Determine the (X, Y) coordinate at the center of the cell enclosing the given text.  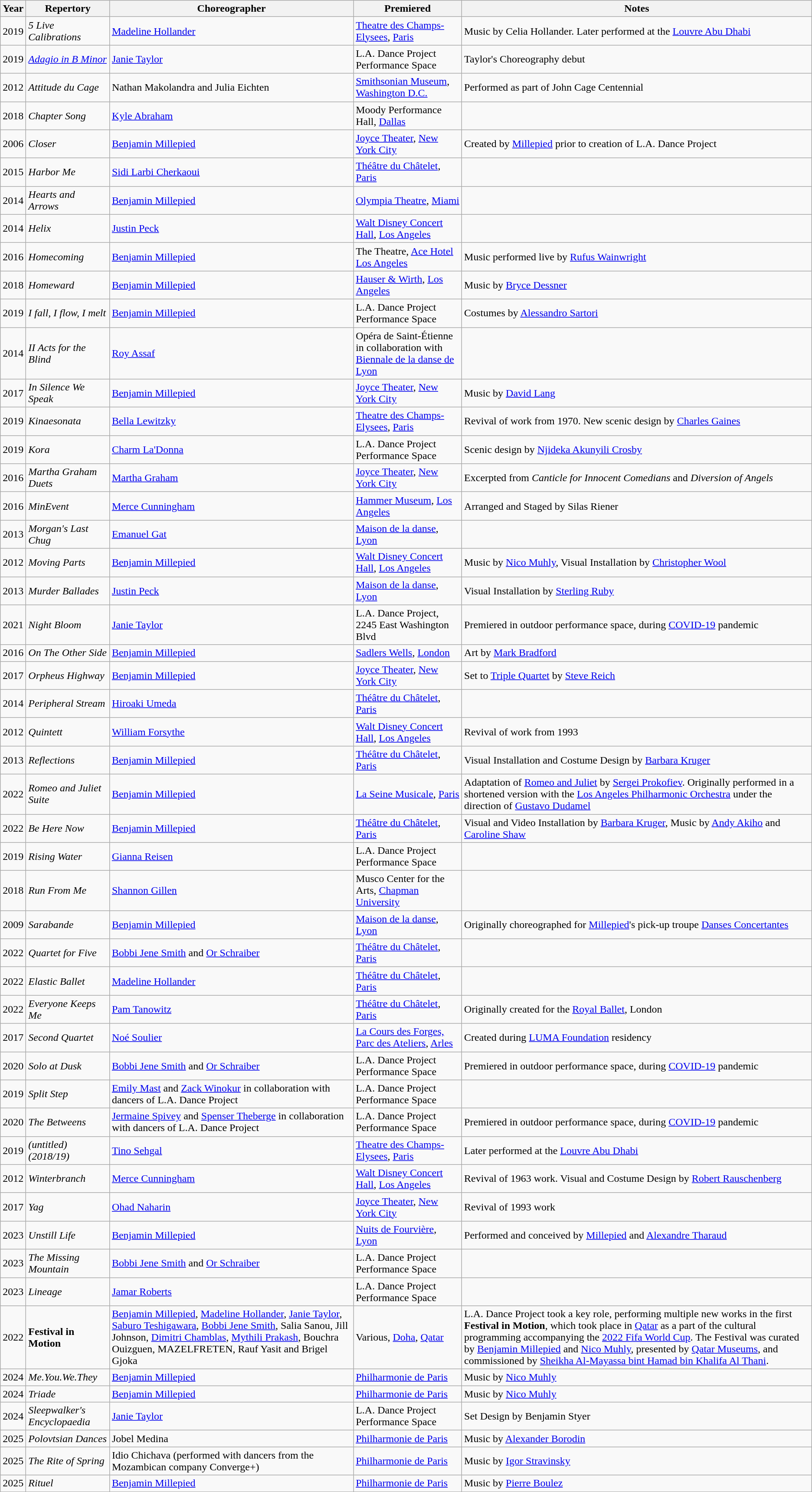
Revival of work from 1970. New scenic design by Charles Gaines (637, 422)
Notes (637, 9)
Solo at Dusk (68, 1066)
Rituel (68, 1483)
Romeo and Juliet Suite (68, 794)
Orpheus Highway (68, 675)
2021 (13, 625)
Shannon Gillen (231, 891)
Art by Mark Bradford (637, 653)
Musco Center for the Arts, Chapman University (408, 891)
Olympia Theatre, Miami (408, 200)
Closer (68, 144)
2006 (13, 144)
Murder Ballades (68, 591)
Set Design by Benjamin Styer (637, 1416)
Winterbranch (68, 1178)
Run From Me (68, 891)
Originally created for the Royal Ballet, London (637, 1009)
Roy Assaf (231, 353)
L.A. Dance Project, 2245 East Washington Blvd (408, 625)
The Theatre, Ace Hotel Los Angeles (408, 257)
The Missing Mountain (68, 1263)
Homeward (68, 285)
Lineage (68, 1291)
Reflections (68, 760)
Performed as part of John Cage Centennial (637, 88)
(untitled) (2018/19) (68, 1151)
2015 (13, 172)
Costumes by Alessandro Sartori (637, 313)
Revival of 1993 work (637, 1207)
Everyone Keeps Me (68, 1009)
Me.You.We.They (68, 1377)
Kinaesonata (68, 422)
Set to Triple Quartet by Steve Reich (637, 675)
Visual Installation by Sterling Ruby (637, 591)
Homecoming (68, 257)
Originally choreographed for Millepied's pick-up troupe Danses Concertantes (637, 925)
Polovtsian Dances (68, 1439)
Music by Alexander Borodin (637, 1439)
Repertory (68, 9)
Performed and conceived by Millepied and Alexandre Tharaud (637, 1235)
Revival of 1963 work. Visual and Costume Design by Robert Rauschenberg (637, 1178)
Hiroaki Umeda (231, 704)
Jermaine Spivey and Spenser Theberge in collaboration with dancers of L.A. Dance Project (231, 1122)
Hearts and Arrows (68, 200)
Chapter Song (68, 115)
Yag (68, 1207)
Hammer Museum, Los Angeles (408, 506)
Music by Pierre Boulez (637, 1483)
Nathan Makolandra and Julia Eichten (231, 88)
Sidi Larbi Cherkaoui (231, 172)
Unstill Life (68, 1235)
Helix (68, 228)
Peripheral Stream (68, 704)
Kora (68, 449)
Ohad Naharin (231, 1207)
Music by Bryce Dessner (637, 285)
La Seine Musicale, Paris (408, 794)
Created during LUMA Foundation residency (637, 1038)
Quintett (68, 731)
In Silence We Speak (68, 393)
Tino Sehgal (231, 1151)
Moody Performance Hall, Dallas (408, 115)
Music by Celia Hollander. Later performed at the Louvre Abu Dhabi (637, 31)
Second Quartet (68, 1038)
The Rite of Spring (68, 1461)
Martha Graham (231, 478)
Night Bloom (68, 625)
Nuits de Fourvière, Lyon (408, 1235)
Quartet for Five (68, 953)
Sadlers Wells, London (408, 653)
Various, Doha, Qatar (408, 1338)
MinEvent (68, 506)
Charm La'Donna (231, 449)
Bella Lewitzky (231, 422)
Excerpted from Canticle for Innocent Comedians and Diversion of Angels (637, 478)
Opéra de Saint-Étienne in collaboration with Biennale de la danse de Lyon (408, 353)
Visual and Video Installation by Barbara Kruger, Music by Andy Akiho and Caroline Shaw (637, 828)
Morgan's Last Chug (68, 534)
Music by David Lang (637, 393)
Adagio in B Minor (68, 59)
La Cours des Forges, Parc des Ateliers, Arles (408, 1038)
Jobel Medina (231, 1439)
Attitude du Cage (68, 88)
Taylor's Choreography debut (637, 59)
Hauser & Wirth, Los Angeles (408, 285)
William Forsythe (231, 731)
Music by Igor Stravinsky (637, 1461)
Revival of work from 1993 (637, 731)
Noé Soulier (231, 1038)
The Betweens (68, 1122)
Later performed at the Louvre Abu Dhabi (637, 1151)
On The Other Side (68, 653)
Created by Millepied prior to creation of L.A. Dance Project (637, 144)
Choreographer (231, 9)
Kyle Abraham (231, 115)
Premiered (408, 9)
Triade (68, 1394)
Smithsonian Museum, Washington D.C. (408, 88)
5 Live Calibrations (68, 31)
II Acts for the Blind (68, 353)
Festival in Motion (68, 1338)
Music performed live by Rufus Wainwright (637, 257)
I fall, I flow, I melt (68, 313)
2009 (13, 925)
Split Step (68, 1094)
Jamar Roberts (231, 1291)
Emanuel Gat (231, 534)
Pam Tanowitz (231, 1009)
Arranged and Staged by Silas Riener (637, 506)
Emily Mast and Zack Winokur in collaboration with dancers of L.A. Dance Project (231, 1094)
Martha Graham Duets (68, 478)
Sarabande (68, 925)
Visual Installation and Costume Design by Barbara Kruger (637, 760)
Rising Water (68, 856)
Idio Chichava (performed with dancers from the Mozambican company Converge+) (231, 1461)
Sleepwalker's Encyclopaedia (68, 1416)
Gianna Reisen (231, 856)
Harbor Me (68, 172)
Music by Nico Muhly, Visual Installation by Christopher Wool (637, 562)
Scenic design by Njideka Akunyili Crosby (637, 449)
Moving Parts (68, 562)
Year (13, 9)
Elastic Ballet (68, 981)
Be Here Now (68, 828)
